For the text-containing cell, return its midpoint in (x, y) coordinate format. 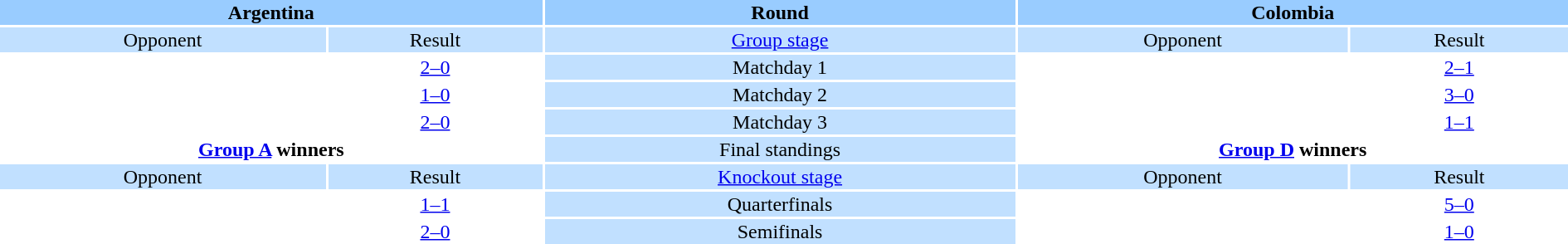
5–0 (1459, 204)
Matchday 2 (780, 95)
Group A winners (271, 149)
Group D winners (1293, 149)
Colombia (1293, 12)
Group stage (780, 40)
Matchday 3 (780, 122)
Knockout stage (780, 177)
Matchday 1 (780, 67)
2–1 (1459, 67)
Semifinals (780, 232)
Argentina (271, 12)
Quarterfinals (780, 204)
Final standings (780, 149)
3–0 (1459, 95)
Round (780, 12)
